Determine the (x, y) coordinate at the center of the cell enclosing the given text.  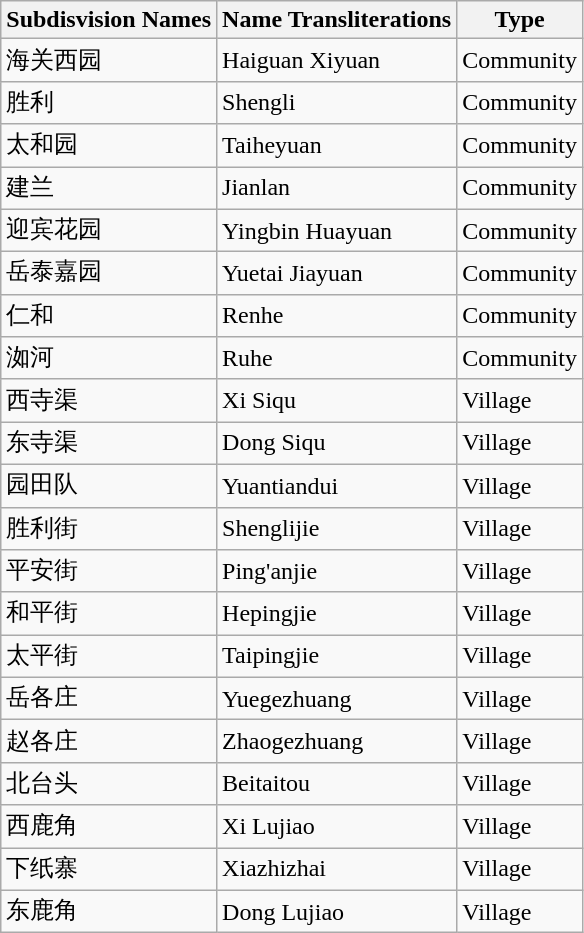
东鹿角 (109, 912)
Jianlan (337, 188)
Shenglijie (337, 528)
Hepingjie (337, 614)
北台头 (109, 784)
胜利 (109, 102)
洳河 (109, 358)
仁和 (109, 316)
平安街 (109, 572)
Subdisvision Names (109, 20)
Xiazhizhai (337, 870)
Yingbin Huayuan (337, 230)
太和园 (109, 146)
Taiheyuan (337, 146)
东寺渠 (109, 444)
园田队 (109, 486)
胜利街 (109, 528)
Dong Siqu (337, 444)
Haiguan Xiyuan (337, 60)
岳各庄 (109, 698)
下纸寨 (109, 870)
赵各庄 (109, 742)
西寺渠 (109, 400)
Zhaogezhuang (337, 742)
海关西园 (109, 60)
Yuantiandui (337, 486)
Yuegezhuang (337, 698)
Taipingjie (337, 656)
Yuetai Jiayuan (337, 274)
Ping'anjie (337, 572)
太平街 (109, 656)
Shengli (337, 102)
Renhe (337, 316)
Dong Lujiao (337, 912)
和平街 (109, 614)
Xi Siqu (337, 400)
Name Transliterations (337, 20)
Type (520, 20)
岳泰嘉园 (109, 274)
迎宾花园 (109, 230)
建兰 (109, 188)
Beitaitou (337, 784)
Xi Lujiao (337, 826)
西鹿角 (109, 826)
Ruhe (337, 358)
